Determine the [x, y] coordinate at the center of the cell enclosing the given text.  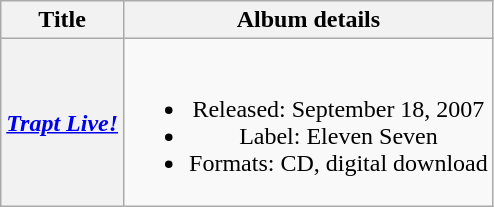
Released: September 18, 2007Label: Eleven SevenFormats: CD, digital download [309, 122]
Album details [309, 20]
Title [62, 20]
Trapt Live! [62, 122]
